Extract the (X, Y) coordinate from the center of the cell holding the provided text.  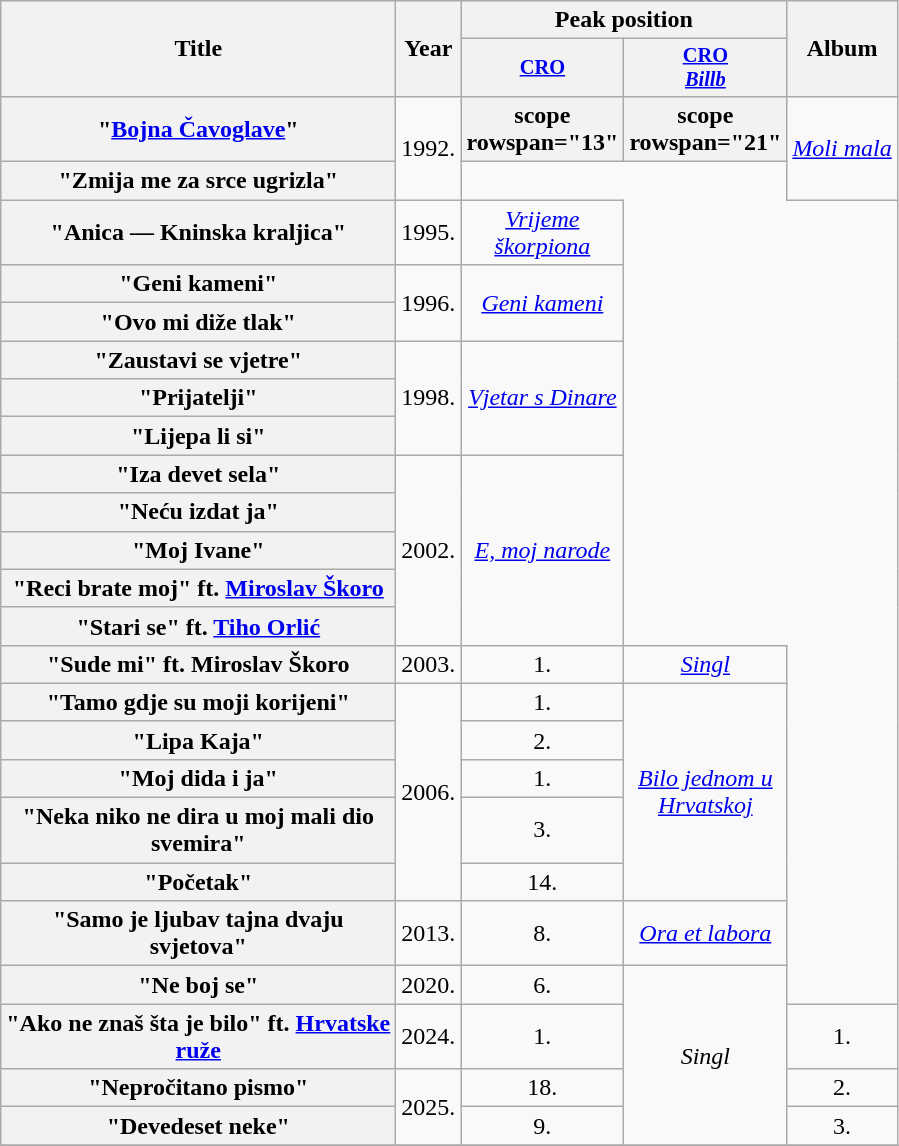
1998. (428, 398)
"Tamo gdje su moji korijeni" (198, 702)
Geni kameni (542, 303)
"Moj dida i ja" (198, 778)
9. (542, 1126)
CROBillb (706, 68)
Vjetar s Dinare (542, 398)
Moli mala (842, 148)
"Geni kameni" (198, 284)
"Sude mi" ft. Miroslav Škoro (198, 664)
1996. (428, 303)
2013. (428, 934)
E, moj narode (542, 550)
Peak position (624, 20)
2003. (428, 664)
scope rowspan="13" (542, 128)
Year (428, 49)
"Ako ne znaš šta je bilo" ft. Hrvatske ruže (198, 1036)
14. (542, 882)
6. (542, 985)
1995. (428, 232)
"Nepročitano pismo" (198, 1088)
2025. (428, 1107)
"Iza devet sela" (198, 474)
"Anica — Kninska kraljica" (198, 232)
"Samo je ljubav tajna dvaju svjetova" (198, 934)
scope rowspan="21" (706, 128)
Bilo jednom u Hrvatskoj (706, 792)
"Bojna Čavoglave" (198, 128)
18. (542, 1088)
Vrijeme škorpiona (542, 232)
"Prijatelji" (198, 398)
Title (198, 49)
Ora et labora (706, 934)
"Zaustavi se vjetre" (198, 360)
2006. (428, 792)
2024. (428, 1036)
2002. (428, 550)
CRO (542, 68)
"Devedeset neke" (198, 1126)
8. (542, 934)
"Moj Ivane" (198, 550)
"Lijepa li si" (198, 436)
"Neka niko ne dira u moj mali dio svemira" (198, 830)
"Ne boj se" (198, 985)
"Lipa Kaja" (198, 740)
"Ovo mi diže tlak" (198, 322)
1992. (428, 148)
"Početak" (198, 882)
2020. (428, 985)
"Zmija me za srce ugrizla" (198, 181)
Album (842, 49)
"Reci brate moj" ft. Miroslav Škoro (198, 588)
"Neću izdat ja" (198, 512)
"Stari se" ft. Tiho Orlić (198, 626)
